Search for the cell housing the specified text and yield its (x, y) center coordinate. 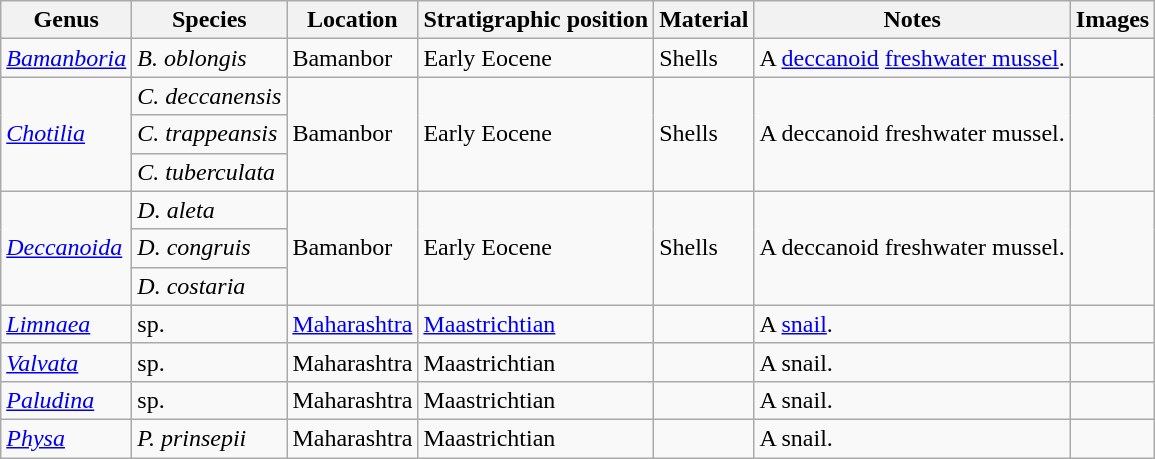
P. prinsepii (210, 438)
Material (704, 20)
Location (352, 20)
Chotilia (66, 134)
Limnaea (66, 324)
D. aleta (210, 210)
Stratigraphic position (536, 20)
Physa (66, 438)
C. deccanensis (210, 96)
Deccanoida (66, 248)
C. tuberculata (210, 172)
Genus (66, 20)
B. oblongis (210, 58)
Species (210, 20)
Images (1112, 20)
Notes (912, 20)
D. congruis (210, 248)
Paludina (66, 400)
Bamanboria (66, 58)
D. costaria (210, 286)
C. trappeansis (210, 134)
Valvata (66, 362)
